Return [X, Y] of the center of cell containing provided text 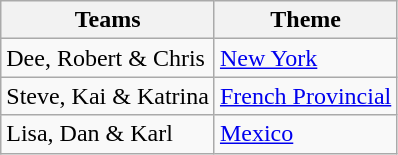
Mexico [305, 134]
Teams [108, 20]
Theme [305, 20]
Steve, Kai & Katrina [108, 96]
Lisa, Dan & Karl [108, 134]
Dee, Robert & Chris [108, 58]
French Provincial [305, 96]
New York [305, 58]
